Determine the [x, y] coordinate at the center of the cell enclosing the given text.  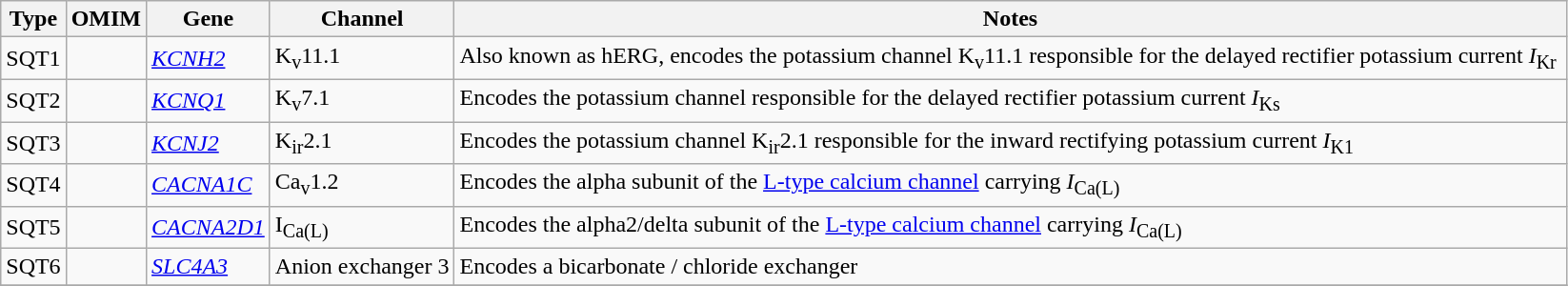
SQT5 [33, 227]
Encodes the alpha subunit of the L-type calcium channel carrying ICa(L) [1010, 185]
Encodes the potassium channel responsible for the delayed rectifier potassium current IKs [1010, 100]
KCNJ2 [209, 143]
SQT1 [33, 58]
CACNA2D1 [209, 227]
Kir2.1 [362, 143]
Anion exchanger 3 [362, 267]
SLC4A3 [209, 267]
SQT4 [33, 185]
SQT3 [33, 143]
Gene [209, 19]
Encodes the alpha2/delta subunit of the L-type calcium channel carrying ICa(L) [1010, 227]
Type [33, 19]
Channel [362, 19]
KCNH2 [209, 58]
KCNQ1 [209, 100]
Cav1.2 [362, 185]
Kv11.1 [362, 58]
ICa(L) [362, 227]
Notes [1010, 19]
SQT6 [33, 267]
CACNA1C [209, 185]
Encodes a bicarbonate / chloride exchanger [1010, 267]
Encodes the potassium channel Kir2.1 responsible for the inward rectifying potassium current IK1 [1010, 143]
SQT2 [33, 100]
Also known as hERG, encodes the potassium channel Kv11.1 responsible for the delayed rectifier potassium current IKr [1010, 58]
Kv7.1 [362, 100]
OMIM [106, 19]
